For the text-containing cell, return its midpoint in (X, Y) coordinate format. 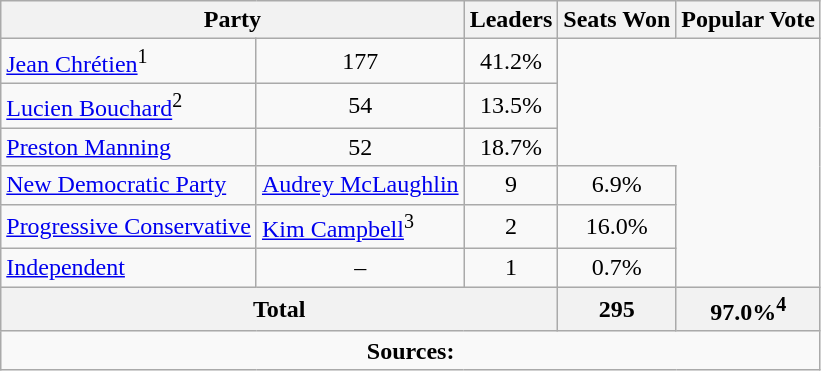
Lucien Bouchard2 (129, 106)
18.7% (511, 147)
0.7% (617, 268)
9 (511, 185)
41.2% (511, 62)
New Democratic Party (129, 185)
– (360, 268)
Jean Chrétien1 (129, 62)
Independent (129, 268)
Party (232, 20)
Sources: (411, 350)
1 (511, 268)
52 (360, 147)
177 (360, 62)
Kim Campbell3 (360, 226)
97.0%4 (748, 310)
Preston Manning (129, 147)
Audrey McLaughlin (360, 185)
Seats Won (617, 20)
Progressive Conservative (129, 226)
16.0% (617, 226)
54 (360, 106)
Popular Vote (748, 20)
2 (511, 226)
Leaders (511, 20)
Total (280, 310)
295 (617, 310)
13.5% (511, 106)
6.9% (617, 185)
